Output the [x, y] coordinate of the center of the cell containing the given text.  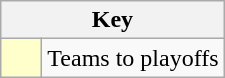
Key [112, 20]
Teams to playoffs [133, 58]
